Pinpoint the cell where the given text exists, returning its (x, y) midpoint coordinate. 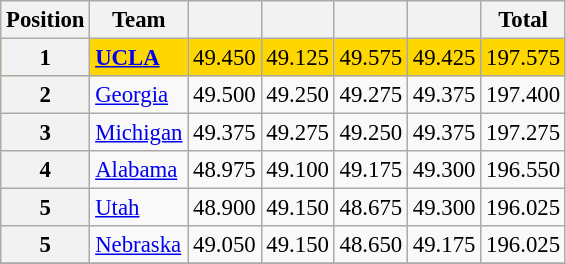
Alabama (139, 170)
Georgia (139, 95)
48.675 (370, 208)
49.500 (224, 95)
49.125 (298, 58)
197.575 (524, 58)
49.425 (444, 58)
49.100 (298, 170)
3 (46, 133)
197.400 (524, 95)
48.900 (224, 208)
49.050 (224, 245)
49.575 (370, 58)
Michigan (139, 133)
Position (46, 20)
2 (46, 95)
Nebraska (139, 245)
196.550 (524, 170)
Utah (139, 208)
1 (46, 58)
Total (524, 20)
197.275 (524, 133)
48.650 (370, 245)
Team (139, 20)
UCLA (139, 58)
48.975 (224, 170)
4 (46, 170)
49.450 (224, 58)
